Pinpoint the cell where the given text exists, returning its [X, Y] midpoint coordinate. 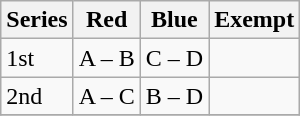
Series [37, 20]
Blue [174, 20]
B – D [174, 96]
2nd [37, 96]
A – B [106, 58]
Exempt [254, 20]
A – C [106, 96]
C – D [174, 58]
1st [37, 58]
Red [106, 20]
